Locate the cell with the specified text and output its [X, Y] center coordinate. 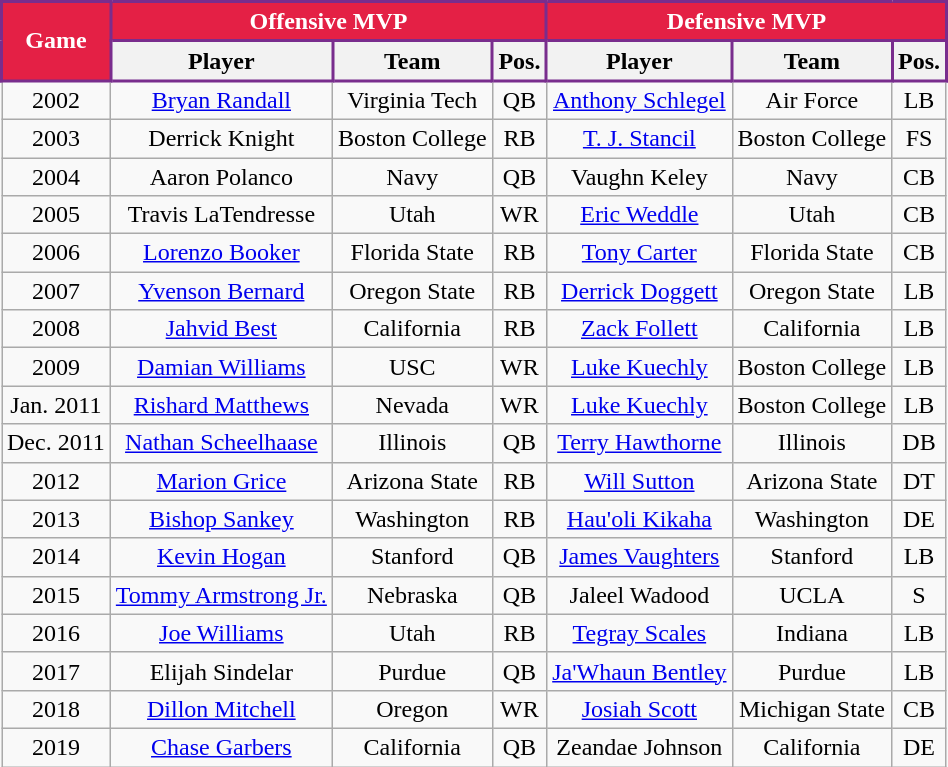
DT [920, 481]
Elijah Sindelar [221, 671]
Game [56, 42]
T. J. Stancil [640, 138]
Dillon Mitchell [221, 709]
Defensive MVP [747, 22]
Jahvid Best [221, 329]
Lorenzo Booker [221, 253]
Marion Grice [221, 481]
DB [920, 443]
FS [920, 138]
Hau'oli Kikaha [640, 519]
Will Sutton [640, 481]
Indiana [812, 633]
USC [412, 367]
Dec. 2011 [56, 443]
2007 [56, 291]
2006 [56, 253]
2019 [56, 747]
Zeandae Johnson [640, 747]
Jan. 2011 [56, 405]
2016 [56, 633]
UCLA [812, 595]
2009 [56, 367]
Eric Weddle [640, 215]
Oregon [412, 709]
Anthony Schlegel [640, 100]
Derrick Knight [221, 138]
Terry Hawthorne [640, 443]
2003 [56, 138]
Travis LaTendresse [221, 215]
2004 [56, 177]
Tommy Armstrong Jr. [221, 595]
Derrick Doggett [640, 291]
Chase Garbers [221, 747]
2012 [56, 481]
Zack Follett [640, 329]
Air Force [812, 100]
Offensive MVP [328, 22]
S [920, 595]
Bryan Randall [221, 100]
Ja'Whaun Bentley [640, 671]
Nathan Scheelhaase [221, 443]
Tony Carter [640, 253]
Jaleel Wadood [640, 595]
Vaughn Keley [640, 177]
Nebraska [412, 595]
Kevin Hogan [221, 557]
2013 [56, 519]
Rishard Matthews [221, 405]
Tegray Scales [640, 633]
2017 [56, 671]
2008 [56, 329]
2002 [56, 100]
Joe Williams [221, 633]
2014 [56, 557]
Virginia Tech [412, 100]
2018 [56, 709]
2015 [56, 595]
James Vaughters [640, 557]
2005 [56, 215]
Damian Williams [221, 367]
Yvenson Bernard [221, 291]
Bishop Sankey [221, 519]
Aaron Polanco [221, 177]
Michigan State [812, 709]
Nevada [412, 405]
Josiah Scott [640, 709]
